Find where the given text appears and provide that cell's center as (X, Y) coordinate. 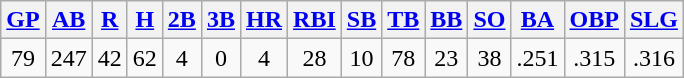
42 (110, 58)
2B (182, 20)
OBP (594, 20)
TB (404, 20)
R (110, 20)
RBI (315, 20)
HR (264, 20)
247 (68, 58)
23 (446, 58)
.315 (594, 58)
78 (404, 58)
.316 (654, 58)
38 (490, 58)
SO (490, 20)
BA (538, 20)
BB (446, 20)
10 (361, 58)
62 (144, 58)
0 (220, 58)
3B (220, 20)
AB (68, 20)
28 (315, 58)
GP (23, 20)
79 (23, 58)
SB (361, 20)
SLG (654, 20)
.251 (538, 58)
H (144, 20)
